Search for the cell housing the specified text and yield its (x, y) center coordinate. 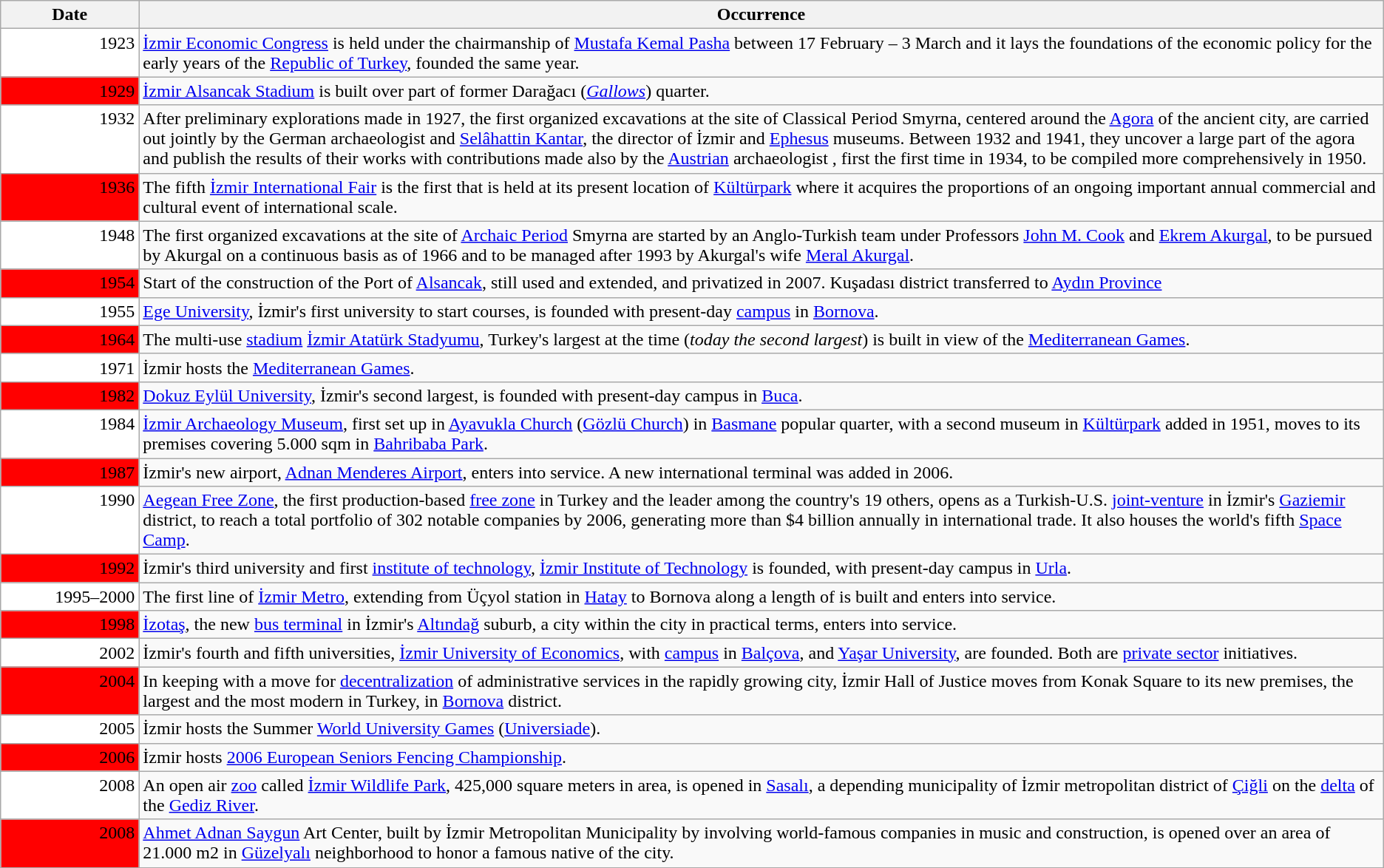
2006 (69, 757)
İzmir's third university and first institute of technology, İzmir Institute of Technology is founded, with present-day campus in Urla. (761, 569)
İzmir's new airport, Adnan Menderes Airport, enters into service. A new international terminal was added in 2006. (761, 472)
Ege University, İzmir's first university to start courses, is founded with present-day campus in Bornova. (761, 311)
İzmir hosts the Mediterranean Games. (761, 367)
1948 (69, 245)
1954 (69, 283)
1936 (69, 197)
The first line of İzmir Metro, extending from Üçyol station in Hatay to Bornova along a length of is built and enters into service. (761, 597)
İzmir hosts 2006 European Seniors Fencing Championship. (761, 757)
İzmir Alsancak Stadium is built over part of former Darağacı (Gallows) quarter. (761, 91)
1929 (69, 91)
1971 (69, 367)
1992 (69, 569)
Start of the construction of the Port of Alsancak, still used and extended, and privatized in 2007. Kuşadası district transferred to Aydın Province (761, 283)
The multi-use stadium İzmir Atatürk Stadyumu, Turkey's largest at the time (today the second largest) is built in view of the Mediterranean Games. (761, 339)
1990 (69, 521)
2005 (69, 729)
2002 (69, 653)
1998 (69, 625)
2004 (69, 691)
İzmir hosts the Summer World University Games (Universiade). (761, 729)
İzotaş, the new bus terminal in İzmir's Altındağ suburb, a city within the city in practical terms, enters into service. (761, 625)
1932 (69, 139)
Date (69, 15)
1984 (69, 433)
1982 (69, 396)
Dokuz Eylül University, İzmir's second largest, is founded with present-day campus in Buca. (761, 396)
1987 (69, 472)
1995–2000 (69, 597)
1964 (69, 339)
Occurrence (761, 15)
1955 (69, 311)
1923 (69, 53)
